Provide the (X, Y) coordinate of the cell's center where the given text is located.  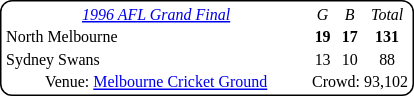
1996 AFL Grand Final (156, 14)
Venue: Melbourne Cricket Ground (156, 82)
19 (323, 37)
Total (388, 14)
Crowd: 93,102 (360, 82)
88 (388, 60)
Sydney Swans (156, 60)
B (350, 14)
17 (350, 37)
13 (323, 60)
G (323, 14)
131 (388, 37)
North Melbourne (156, 37)
10 (350, 60)
